For the text-containing cell, return its midpoint in [X, Y] coordinate format. 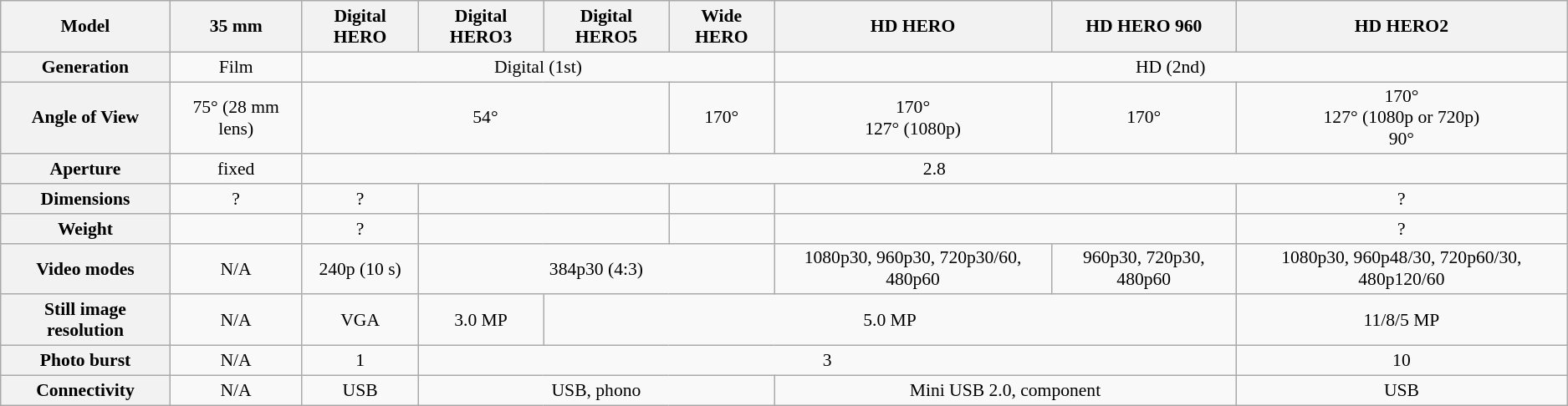
240p (10 s) [360, 269]
Wide HERO [722, 27]
Dimensions [85, 199]
3 [827, 361]
Video modes [85, 269]
1080p30, 960p30, 720p30/60, 480p60 [913, 269]
HD (2nd) [1171, 67]
960p30, 720p30, 480p60 [1144, 269]
HD HERO 960 [1144, 27]
Digital HERO [360, 27]
11/8/5 MP [1402, 321]
Model [85, 27]
2.8 [935, 170]
Digital HERO3 [481, 27]
35 mm [236, 27]
USB, phono [596, 390]
5.0 MP [890, 321]
54° [485, 119]
Generation [85, 67]
384p30 (4:3) [596, 269]
3.0 MP [481, 321]
170°127° (1080p or 720p)90° [1402, 119]
75° (28 mm lens) [236, 119]
10 [1402, 361]
Film [236, 67]
HD HERO [913, 27]
Weight [85, 229]
Connectivity [85, 390]
VGA [360, 321]
Aperture [85, 170]
Angle of View [85, 119]
1080p30, 960p48/30, 720p60/30, 480p120/60 [1402, 269]
Mini USB 2.0, component [1005, 390]
Still image resolution [85, 321]
Digital HERO5 [606, 27]
fixed [236, 170]
Digital (1st) [539, 67]
HD HERO2 [1402, 27]
Photo burst [85, 361]
1 [360, 361]
170°127° (1080p) [913, 119]
